Identify which cell holds the provided text, then report its (X, Y) central coordinate. 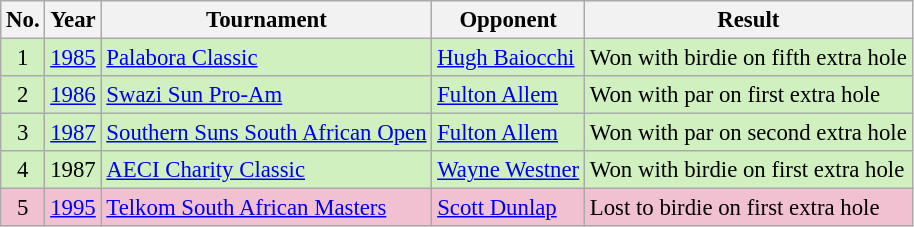
4 (23, 170)
Won with birdie on fifth extra hole (748, 58)
No. (23, 20)
Lost to birdie on first extra hole (748, 208)
Year (73, 20)
Opponent (508, 20)
2 (23, 95)
Hugh Baiocchi (508, 58)
Won with birdie on first extra hole (748, 170)
Scott Dunlap (508, 208)
1995 (73, 208)
5 (23, 208)
Won with par on second extra hole (748, 133)
AECI Charity Classic (266, 170)
1 (23, 58)
Result (748, 20)
Swazi Sun Pro-Am (266, 95)
1985 (73, 58)
3 (23, 133)
Won with par on first extra hole (748, 95)
Palabora Classic (266, 58)
1986 (73, 95)
Wayne Westner (508, 170)
Telkom South African Masters (266, 208)
Southern Suns South African Open (266, 133)
Tournament (266, 20)
